Determine the [x, y] coordinate at the center of the cell enclosing the given text.  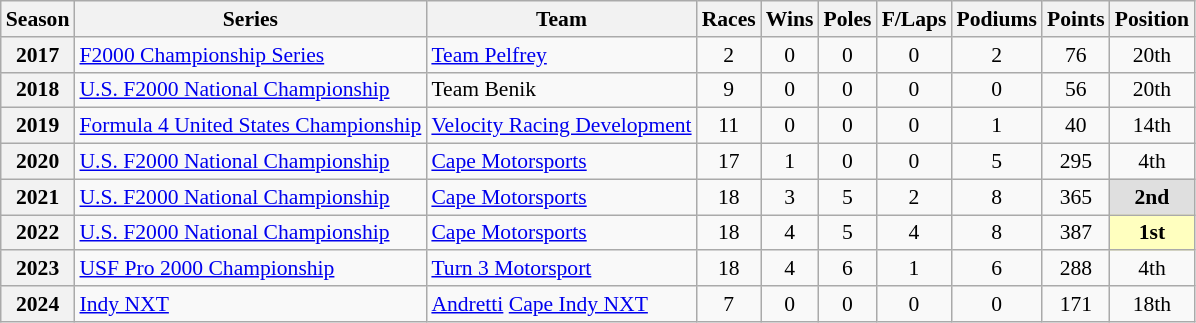
1st [1152, 233]
Position [1152, 19]
Podiums [996, 19]
171 [1076, 304]
Formula 4 United States Championship [250, 126]
387 [1076, 233]
3 [790, 197]
Points [1076, 19]
F/Laps [914, 19]
11 [729, 126]
Team Pelfrey [561, 55]
Poles [847, 19]
2019 [38, 126]
9 [729, 90]
2024 [38, 304]
17 [729, 162]
14th [1152, 126]
365 [1076, 197]
Velocity Racing Development [561, 126]
2020 [38, 162]
76 [1076, 55]
288 [1076, 269]
Team Benik [561, 90]
Season [38, 19]
Races [729, 19]
2022 [38, 233]
40 [1076, 126]
Indy NXT [250, 304]
2018 [38, 90]
USF Pro 2000 Championship [250, 269]
295 [1076, 162]
F2000 Championship Series [250, 55]
2023 [38, 269]
Series [250, 19]
18th [1152, 304]
2017 [38, 55]
Andretti Cape Indy NXT [561, 304]
2nd [1152, 197]
2021 [38, 197]
Wins [790, 19]
56 [1076, 90]
7 [729, 304]
Team [561, 19]
Turn 3 Motorsport [561, 269]
